Return the [x, y] coordinate for the center point of the cell that contains the specified text.  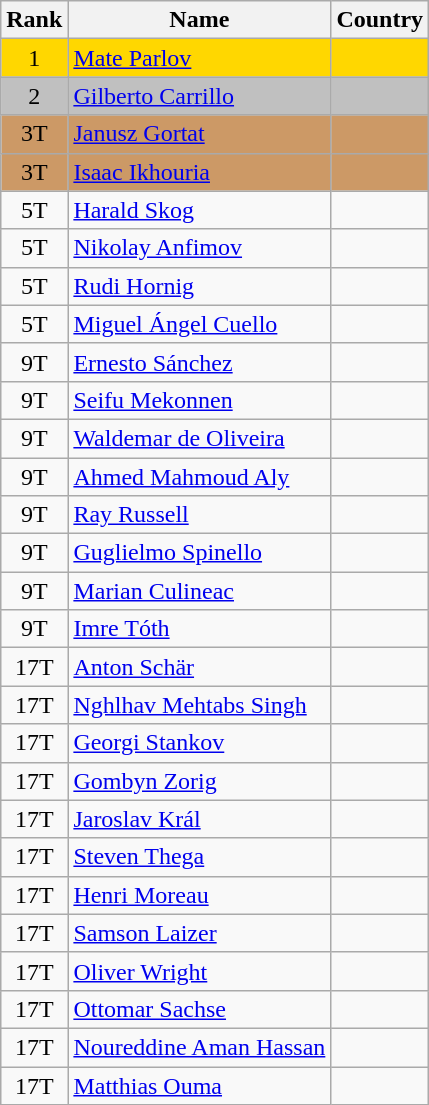
Nikolay Anfimov [200, 248]
Matthias Ouma [200, 1085]
Anton Schär [200, 667]
1 [34, 58]
2 [34, 96]
Guglielmo Spinello [200, 553]
Seifu Mekonnen [200, 400]
Gilberto Carrillo [200, 96]
Janusz Gortat [200, 134]
Ottomar Sachse [200, 1009]
Harald Skog [200, 210]
Country [380, 20]
Samson Laizer [200, 933]
Rank [34, 20]
Georgi Stankov [200, 743]
Miguel Ángel Cuello [200, 324]
Ernesto Sánchez [200, 362]
Henri Moreau [200, 895]
Imre Tóth [200, 629]
Ray Russell [200, 515]
Ahmed Mahmoud Aly [200, 477]
Jaroslav Král [200, 819]
Isaac Ikhouria [200, 172]
Nghlhav Mehtabs Singh [200, 705]
Waldemar de Oliveira [200, 438]
Steven Thega [200, 857]
Marian Culineac [200, 591]
Name [200, 20]
Mate Parlov [200, 58]
Gombyn Zorig [200, 781]
Noureddine Aman Hassan [200, 1047]
Rudi Hornig [200, 286]
Oliver Wright [200, 971]
